Identify which cell holds the provided text, then report its (x, y) central coordinate. 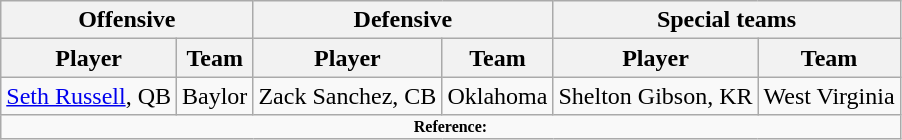
Reference: (450, 127)
Offensive (127, 20)
Shelton Gibson, KR (656, 96)
West Virginia (829, 96)
Defensive (403, 20)
Special teams (726, 20)
Seth Russell, QB (89, 96)
Oklahoma (498, 96)
Zack Sanchez, CB (348, 96)
Baylor (215, 96)
